Detect which cell encompasses the target text, then output its [x, y] center coordinate. 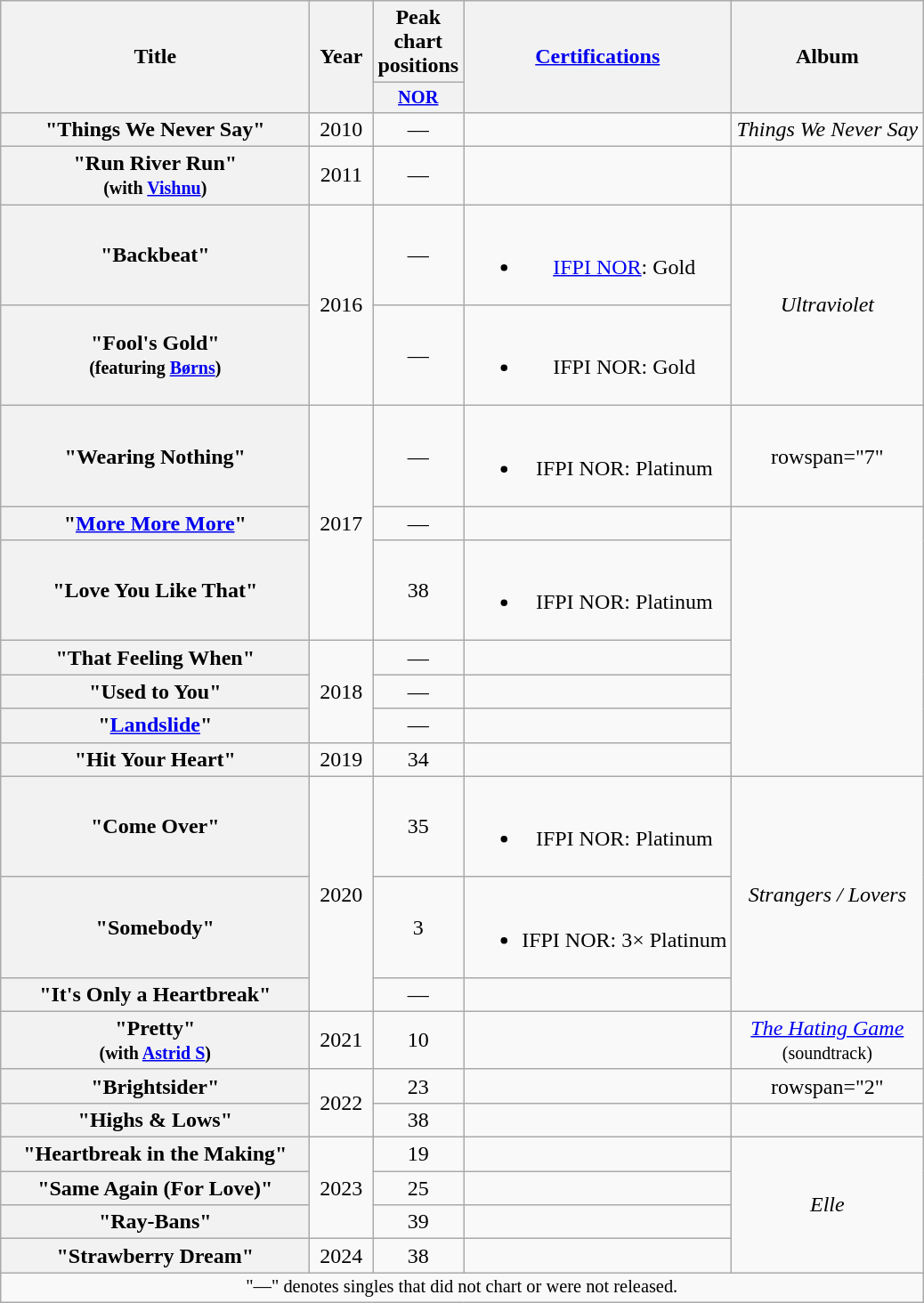
IFPI NOR: 3× Platinum [598, 927]
34 [418, 759]
Elle [828, 1205]
2022 [342, 1103]
"Landslide" [155, 725]
The Hating Game(soundtrack) [828, 1040]
NOR [418, 98]
Things We Never Say [828, 129]
2016 [342, 305]
2024 [342, 1256]
3 [418, 927]
35 [418, 826]
23 [418, 1086]
"Come Over" [155, 826]
"Highs & Lows" [155, 1120]
"More More More" [155, 523]
Year [342, 57]
2010 [342, 129]
10 [418, 1040]
"Pretty"(with Astrid S) [155, 1040]
"It's Only a Heartbreak" [155, 994]
"Backbeat" [155, 255]
Strangers / Lovers [828, 894]
"Things We Never Say" [155, 129]
"Run River Run" (with Vishnu) [155, 176]
Title [155, 57]
2019 [342, 759]
39 [418, 1222]
2021 [342, 1040]
Ultraviolet [828, 305]
"Love You Like That" [155, 591]
25 [418, 1188]
"Brightsider" [155, 1086]
"Heartbreak in the Making" [155, 1154]
"Ray-Bans" [155, 1222]
Peak chart positions [418, 42]
rowspan="7" [828, 456]
Album [828, 57]
2011 [342, 176]
"—" denotes singles that did not chart or were not released. [462, 1288]
"That Feeling When" [155, 658]
"Strawberry Dream" [155, 1256]
"Somebody" [155, 927]
"Same Again (For Love)" [155, 1188]
rowspan="2" [828, 1086]
2017 [342, 523]
19 [418, 1154]
2020 [342, 894]
Certifications [598, 57]
"Wearing Nothing" [155, 456]
2018 [342, 692]
"Fool's Gold"(featuring Børns) [155, 356]
"Used to You" [155, 692]
"Hit Your Heart" [155, 759]
2023 [342, 1188]
